Return the [X, Y] coordinate for the center point of the cell that contains the specified text.  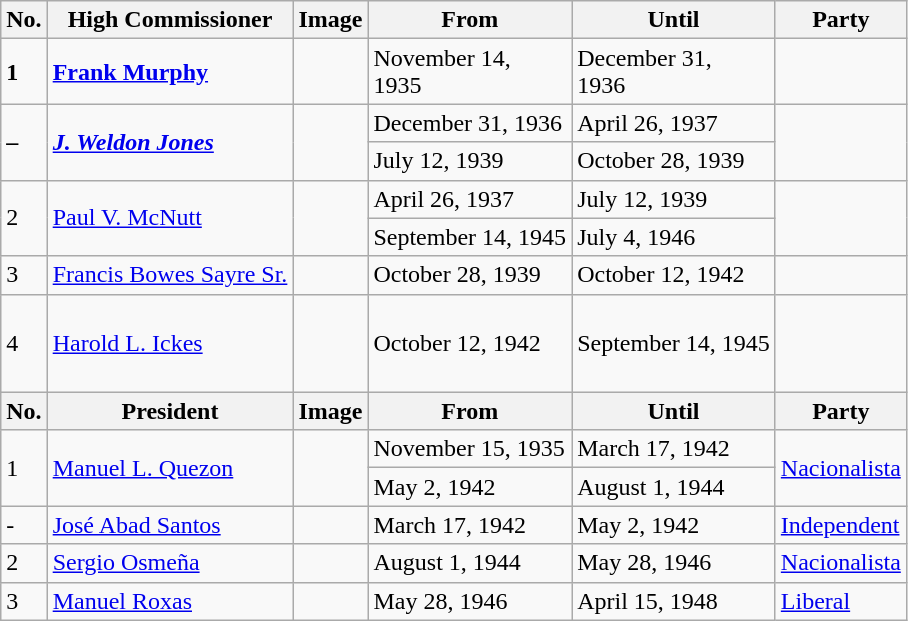
Paul V. McNutt [170, 218]
Liberal [840, 601]
July 4, 1946 [674, 237]
December 31,1936 [674, 72]
November 15, 1935 [470, 449]
President [170, 411]
Frank Murphy [170, 72]
December 31, 1936 [470, 123]
José Abad Santos [170, 525]
4 [24, 343]
Manuel L. Quezon [170, 468]
- [24, 525]
Sergio Osmeña [170, 563]
Independent [840, 525]
Francis Bowes Sayre Sr. [170, 275]
Harold L. Ickes [170, 343]
High Commissioner [170, 20]
November 14,1935 [470, 72]
J. Weldon Jones [170, 142]
– [24, 142]
Manuel Roxas [170, 601]
April 15, 1948 [674, 601]
